For the text-containing cell, return its midpoint in [x, y] coordinate format. 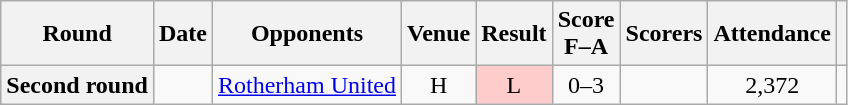
2,372 [772, 85]
Opponents [306, 34]
0–3 [586, 85]
Result [514, 34]
H [438, 85]
Second round [78, 85]
Date [182, 34]
ScoreF–A [586, 34]
Rotherham United [306, 85]
L [514, 85]
Scorers [664, 34]
Round [78, 34]
Attendance [772, 34]
Venue [438, 34]
